Identify which cell holds the provided text, then report its (x, y) central coordinate. 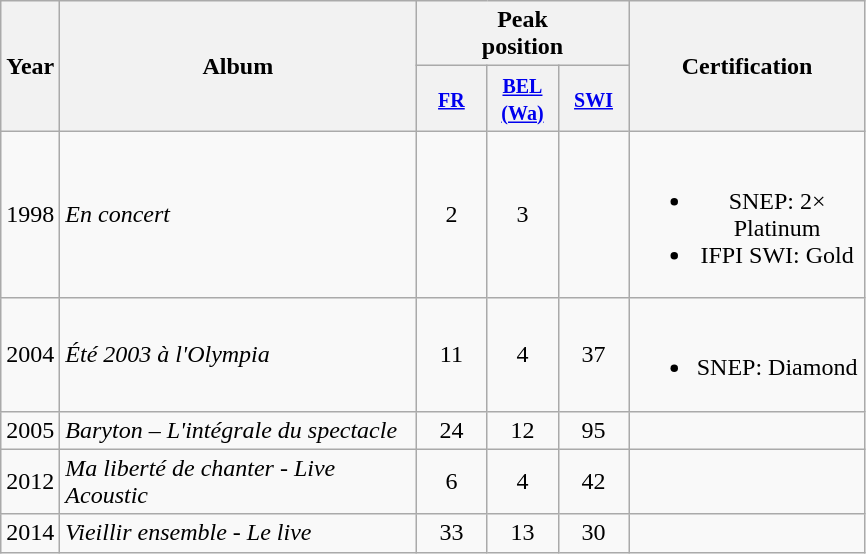
En concert (238, 214)
6 (452, 482)
Vieillir ensemble - Le live (238, 533)
1998 (30, 214)
BEL (Wa) (522, 98)
Été 2003 à l'Olympia (238, 354)
3 (522, 214)
SNEP: 2× PlatinumIFPI SWI: Gold (747, 214)
30 (594, 533)
Album (238, 66)
2014 (30, 533)
FR (452, 98)
Certification (747, 66)
Peakposition (522, 34)
2012 (30, 482)
33 (452, 533)
Year (30, 66)
2 (452, 214)
11 (452, 354)
SWI (594, 98)
2005 (30, 430)
2004 (30, 354)
95 (594, 430)
Baryton – L'intégrale du spectacle (238, 430)
Ma liberté de chanter - Live Acoustic (238, 482)
12 (522, 430)
SNEP: Diamond (747, 354)
13 (522, 533)
24 (452, 430)
42 (594, 482)
37 (594, 354)
